Output the (X, Y) coordinate of the center of the cell containing the given text.  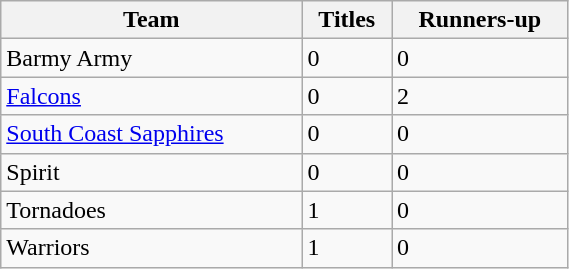
2 (480, 96)
Spirit (152, 172)
Barmy Army (152, 58)
South Coast Sapphires (152, 134)
Warriors (152, 248)
Tornadoes (152, 210)
Falcons (152, 96)
Team (152, 20)
Titles (347, 20)
Runners-up (480, 20)
